Return (X, Y) of the center of cell containing provided text 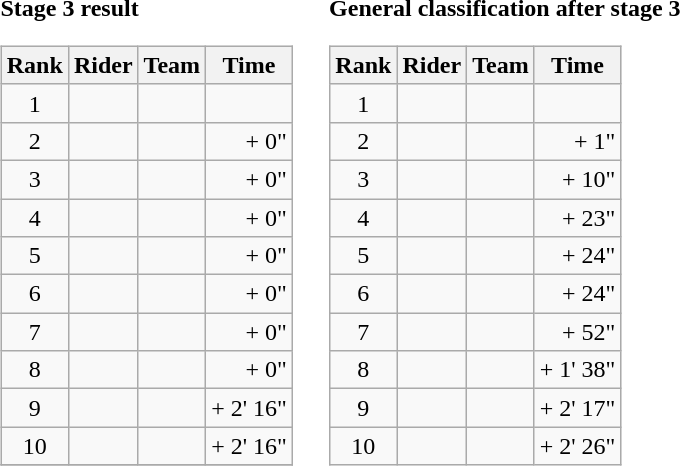
+ 52" (578, 332)
+ 1' 38" (578, 370)
+ 1" (578, 141)
+ 2' 26" (578, 446)
+ 2' 17" (578, 408)
+ 23" (578, 217)
+ 10" (578, 179)
